Determine the [x, y] coordinate at the center of the cell enclosing the given text.  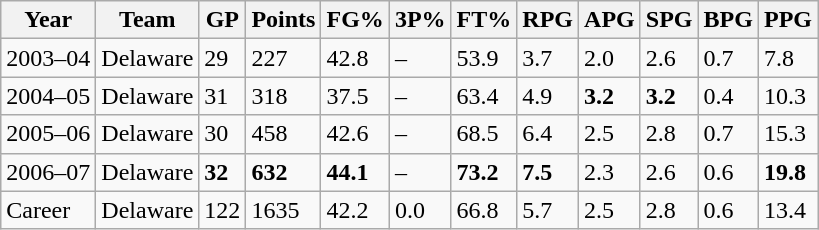
4.9 [548, 96]
2.3 [610, 172]
42.2 [355, 210]
73.2 [484, 172]
632 [284, 172]
BPG [728, 20]
15.3 [788, 134]
3.7 [548, 58]
FG% [355, 20]
Year [48, 20]
1635 [284, 210]
66.8 [484, 210]
7.8 [788, 58]
3P% [420, 20]
227 [284, 58]
Points [284, 20]
29 [222, 58]
Team [148, 20]
FT% [484, 20]
Career [48, 210]
0.4 [728, 96]
10.3 [788, 96]
32 [222, 172]
31 [222, 96]
2004–05 [48, 96]
37.5 [355, 96]
0.0 [420, 210]
53.9 [484, 58]
RPG [548, 20]
2005–06 [48, 134]
6.4 [548, 134]
5.7 [548, 210]
2003–04 [48, 58]
7.5 [548, 172]
42.6 [355, 134]
2.0 [610, 58]
318 [284, 96]
PPG [788, 20]
122 [222, 210]
2006–07 [48, 172]
SPG [669, 20]
GP [222, 20]
63.4 [484, 96]
19.8 [788, 172]
458 [284, 134]
13.4 [788, 210]
APG [610, 20]
68.5 [484, 134]
30 [222, 134]
42.8 [355, 58]
44.1 [355, 172]
